Identify which cell holds the provided text, then report its [x, y] central coordinate. 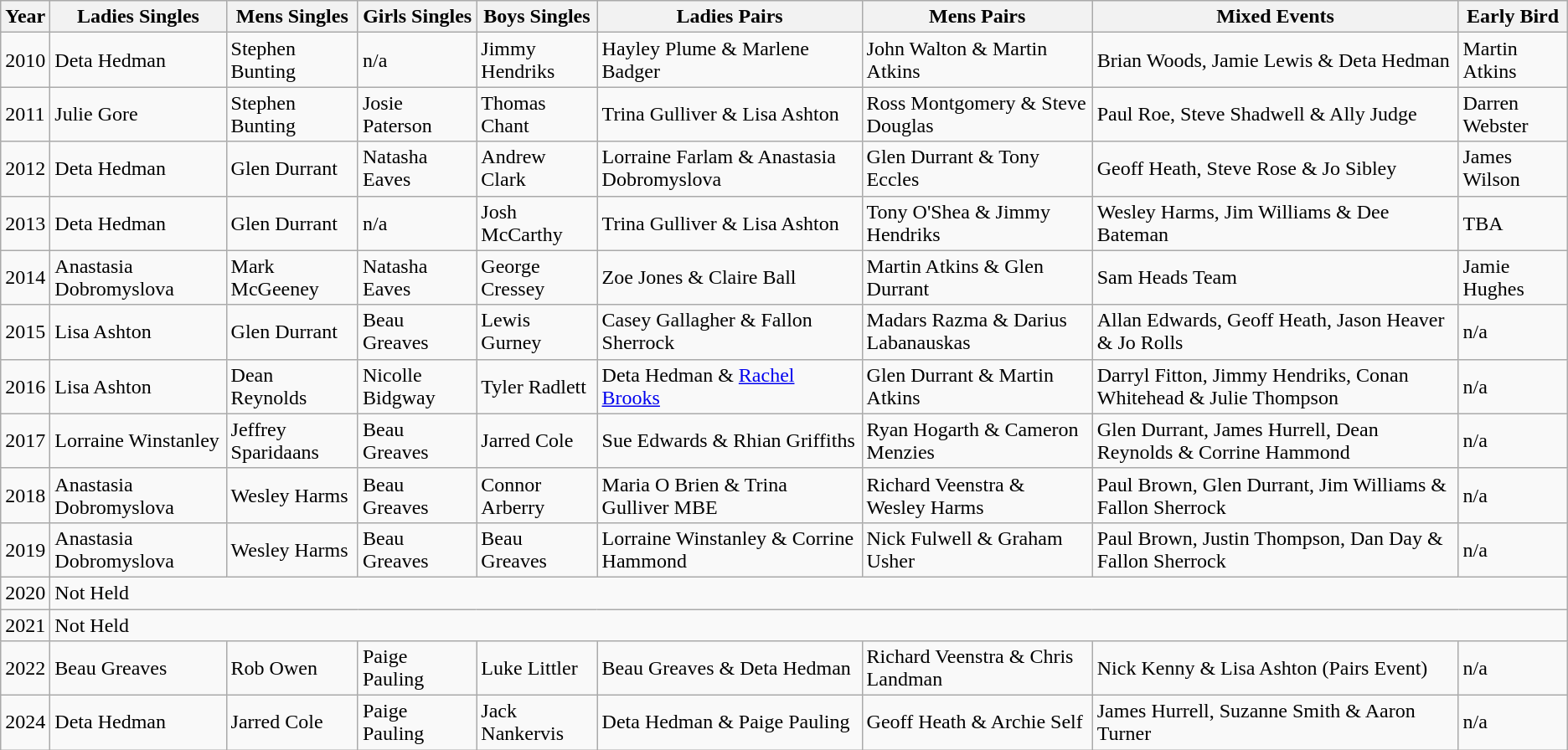
Tyler Radlett [537, 387]
Geoff Heath & Archie Self [977, 723]
Jimmy Hendriks [537, 60]
Martin Atkins & Glen Durrant [977, 278]
Paul Brown, Glen Durrant, Jim Williams & Fallon Sherrock [1275, 496]
2022 [25, 668]
Jack Nankervis [537, 723]
Jeffrey Sparidaans [291, 440]
Glen Durrant, James Hurrell, Dean Reynolds & Corrine Hammond [1275, 440]
2019 [25, 549]
Julie Gore [138, 114]
Lorraine Winstanley [138, 440]
Glen Durrant & Martin Atkins [977, 387]
2024 [25, 723]
Lewis Gurney [537, 331]
Martin Atkins [1513, 60]
George Cressey [537, 278]
Lorraine Winstanley & Corrine Hammond [730, 549]
2020 [25, 593]
Maria O Brien & Trina Gulliver MBE [730, 496]
Brian Woods, Jamie Lewis & Deta Hedman [1275, 60]
Glen Durrant & Tony Eccles [977, 169]
Andrew Clark [537, 169]
Deta Hedman & Rachel Brooks [730, 387]
Boys Singles [537, 17]
Josh McCarthy [537, 223]
John Walton & Martin Atkins [977, 60]
Early Bird [1513, 17]
Josie Paterson [417, 114]
Geoff Heath, Steve Rose & Jo Sibley [1275, 169]
2015 [25, 331]
2018 [25, 496]
Year [25, 17]
Nicolle Bidgway [417, 387]
Casey Gallagher & Fallon Sherrock [730, 331]
Luke Littler [537, 668]
Ladies Pairs [730, 17]
2012 [25, 169]
Connor Arberry [537, 496]
2013 [25, 223]
2016 [25, 387]
Tony O'Shea & Jimmy Hendriks [977, 223]
Lorraine Farlam & Anastasia Dobromyslova [730, 169]
Jamie Hughes [1513, 278]
Ladies Singles [138, 17]
Mixed Events [1275, 17]
Mens Singles [291, 17]
Sue Edwards & Rhian Griffiths [730, 440]
Darren Webster [1513, 114]
Darryl Fitton, Jimmy Hendriks, Conan Whitehead & Julie Thompson [1275, 387]
Rob Owen [291, 668]
Richard Veenstra & Chris Landman [977, 668]
Richard Veenstra & Wesley Harms [977, 496]
Dean Reynolds [291, 387]
2021 [25, 625]
Beau Greaves & Deta Hedman [730, 668]
Sam Heads Team [1275, 278]
Hayley Plume & Marlene Badger [730, 60]
Deta Hedman & Paige Pauling [730, 723]
Girls Singles [417, 17]
James Wilson [1513, 169]
2010 [25, 60]
Zoe Jones & Claire Ball [730, 278]
James Hurrell, Suzanne Smith & Aaron Turner [1275, 723]
Ross Montgomery & Steve Douglas [977, 114]
Nick Fulwell & Graham Usher [977, 549]
2017 [25, 440]
Mark McGeeney [291, 278]
Wesley Harms, Jim Williams & Dee Bateman [1275, 223]
Mens Pairs [977, 17]
2014 [25, 278]
Nick Kenny & Lisa Ashton (Pairs Event) [1275, 668]
Paul Roe, Steve Shadwell & Ally Judge [1275, 114]
Paul Brown, Justin Thompson, Dan Day & Fallon Sherrock [1275, 549]
Thomas Chant [537, 114]
2011 [25, 114]
Madars Razma & Darius Labanauskas [977, 331]
TBA [1513, 223]
Ryan Hogarth & Cameron Menzies [977, 440]
Allan Edwards, Geoff Heath, Jason Heaver & Jo Rolls [1275, 331]
